Locate the cell with the specified text and output its (X, Y) center coordinate. 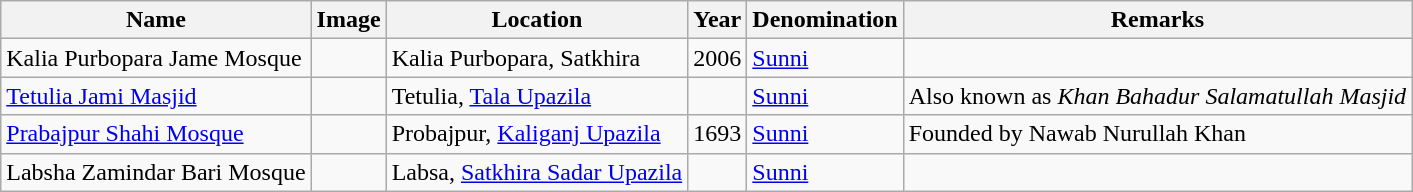
Image (348, 20)
Location (537, 20)
2006 (718, 58)
Also known as Khan Bahadur Salamatullah Masjid (1157, 96)
Name (156, 20)
Founded by Nawab Nurullah Khan (1157, 134)
Year (718, 20)
Tetulia, Tala Upazila (537, 96)
Denomination (825, 20)
Labsa, Satkhira Sadar Upazila (537, 172)
Tetulia Jami Masjid (156, 96)
Remarks (1157, 20)
Probajpur, Kaliganj Upazila (537, 134)
1693 (718, 134)
Kalia Purbopara, Satkhira (537, 58)
Kalia Purbopara Jame Mosque (156, 58)
Prabajpur Shahi Mosque (156, 134)
Labsha Zamindar Bari Mosque (156, 172)
